Return the (X, Y) coordinate for the center point of the cell that contains the specified text.  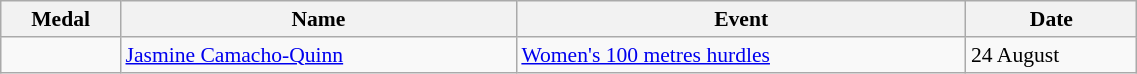
Women's 100 metres hurdles (741, 55)
Medal (61, 19)
Jasmine Camacho-Quinn (318, 55)
24 August (1052, 55)
Event (741, 19)
Date (1052, 19)
Name (318, 19)
